Detect which cell encompasses the target text, then output its (x, y) center coordinate. 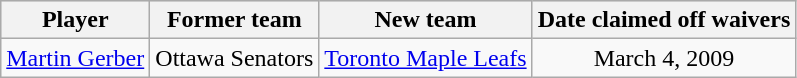
Former team (234, 20)
Ottawa Senators (234, 58)
Player (76, 20)
Toronto Maple Leafs (426, 58)
New team (426, 20)
Date claimed off waivers (664, 20)
Martin Gerber (76, 58)
March 4, 2009 (664, 58)
